Search for the cell housing the specified text and yield its [X, Y] center coordinate. 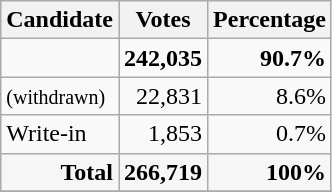
Votes [162, 20]
100% [270, 172]
90.7% [270, 58]
266,719 [162, 172]
Candidate [60, 20]
8.6% [270, 96]
Percentage [270, 20]
Write-in [60, 134]
(withdrawn) [60, 96]
242,035 [162, 58]
Total [60, 172]
0.7% [270, 134]
22,831 [162, 96]
1,853 [162, 134]
